Capture the cell that displays the provided text and extract its [x, y] central coordinate. 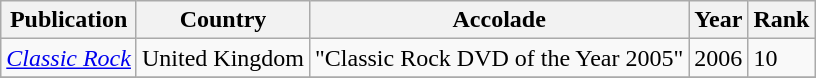
Country [222, 20]
Rank [782, 20]
Accolade [500, 20]
Year [718, 20]
"Classic Rock DVD of the Year 2005" [500, 58]
United Kingdom [222, 58]
Classic Rock [69, 58]
2006 [718, 58]
Publication [69, 20]
10 [782, 58]
